Return (X, Y) of the center of cell containing provided text 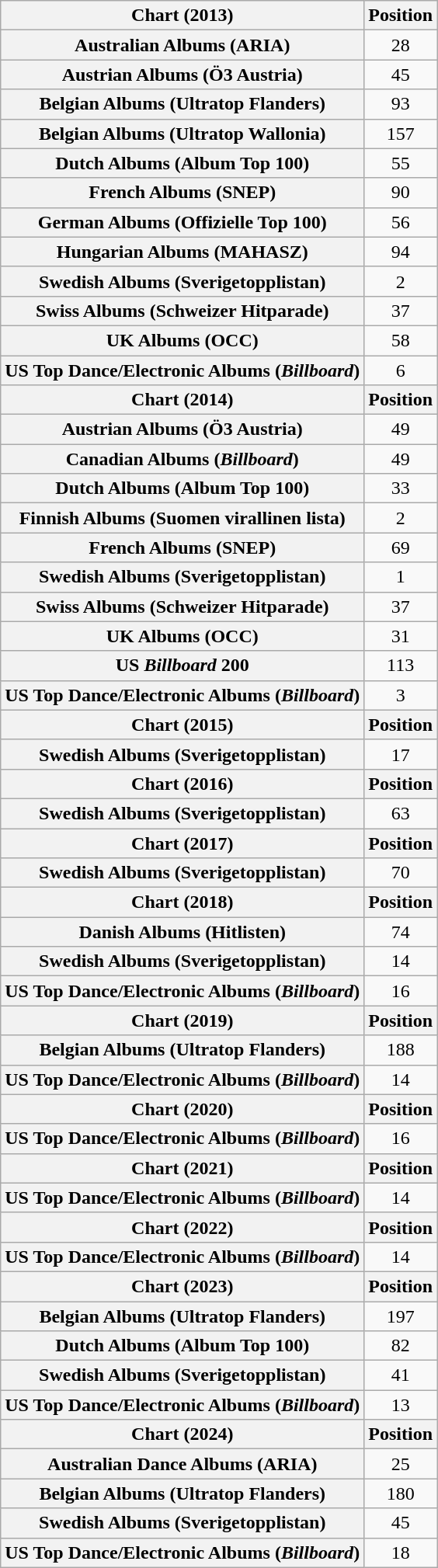
Chart (2018) (182, 902)
28 (401, 45)
Chart (2024) (182, 1434)
69 (401, 548)
6 (401, 370)
Chart (2021) (182, 1168)
German Albums (Offizielle Top 100) (182, 222)
Chart (2020) (182, 1109)
74 (401, 932)
56 (401, 222)
31 (401, 636)
Chart (2015) (182, 725)
18 (401, 1552)
Chart (2023) (182, 1286)
Danish Albums (Hitlisten) (182, 932)
Hungarian Albums (MAHASZ) (182, 252)
1 (401, 577)
180 (401, 1493)
157 (401, 134)
58 (401, 340)
17 (401, 754)
70 (401, 873)
41 (401, 1375)
90 (401, 193)
Chart (2017) (182, 843)
55 (401, 163)
Chart (2013) (182, 16)
63 (401, 813)
Chart (2014) (182, 400)
Australian Dance Albums (ARIA) (182, 1464)
Finnish Albums (Suomen virallinen lista) (182, 518)
13 (401, 1405)
188 (401, 1050)
94 (401, 252)
Chart (2022) (182, 1227)
3 (401, 695)
113 (401, 666)
33 (401, 488)
93 (401, 104)
197 (401, 1316)
Australian Albums (ARIA) (182, 45)
82 (401, 1346)
25 (401, 1464)
Belgian Albums (Ultratop Wallonia) (182, 134)
Canadian Albums (Billboard) (182, 459)
Chart (2016) (182, 784)
Chart (2019) (182, 1020)
US Billboard 200 (182, 666)
